From the cell containing the given text, extract its center point as [X, Y] coordinate. 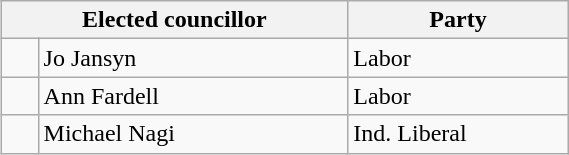
Party [458, 20]
Jo Jansyn [193, 58]
Michael Nagi [193, 134]
Ind. Liberal [458, 134]
Elected councillor [174, 20]
Ann Fardell [193, 96]
